Determine the [X, Y] coordinate at the center of the cell enclosing the given text.  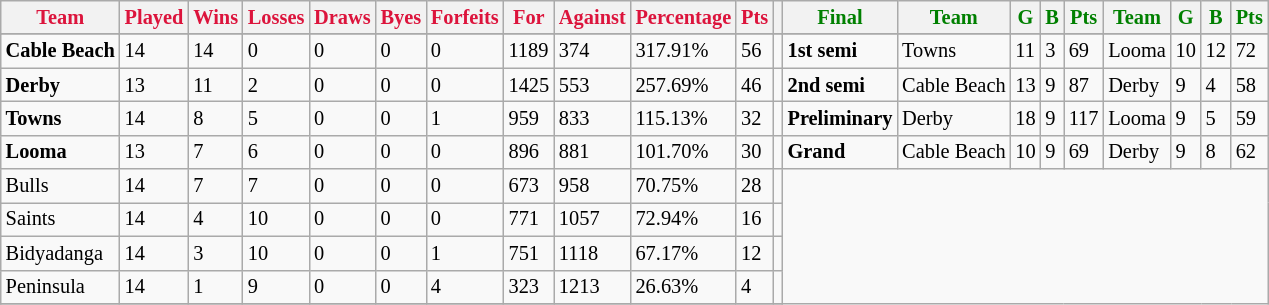
833 [592, 118]
Final [840, 17]
959 [529, 118]
72 [1250, 51]
1189 [529, 51]
1213 [592, 287]
58 [1250, 85]
Bidyadanga [60, 253]
Saints [60, 219]
59 [1250, 118]
1118 [592, 253]
Peninsula [60, 287]
2 [276, 85]
317.91% [684, 51]
Draws [342, 17]
117 [1084, 118]
87 [1084, 85]
553 [592, 85]
Percentage [684, 17]
28 [754, 186]
62 [1250, 152]
751 [529, 253]
32 [754, 118]
1057 [592, 219]
46 [754, 85]
Losses [276, 17]
Byes [401, 17]
56 [754, 51]
771 [529, 219]
26.63% [684, 287]
Preliminary [840, 118]
For [529, 17]
881 [592, 152]
673 [529, 186]
1425 [529, 85]
323 [529, 287]
Forfeits [465, 17]
Grand [840, 152]
958 [592, 186]
67.17% [684, 253]
Played [154, 17]
Against [592, 17]
18 [1025, 118]
6 [276, 152]
70.75% [684, 186]
101.70% [684, 152]
1st semi [840, 51]
896 [529, 152]
2nd semi [840, 85]
115.13% [684, 118]
30 [754, 152]
Bulls [60, 186]
374 [592, 51]
16 [754, 219]
Wins [216, 17]
257.69% [684, 85]
72.94% [684, 219]
